Provide the [x, y] coordinate of the cell's center where the given text is located.  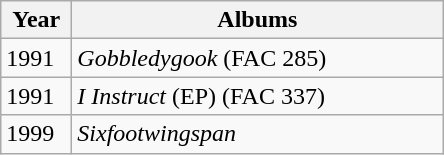
Gobbledygook (FAC 285) [258, 58]
Albums [258, 20]
1999 [36, 134]
Year [36, 20]
Sixfootwingspan [258, 134]
I Instruct (EP) (FAC 337) [258, 96]
